Detect which cell encompasses the target text, then output its [X, Y] center coordinate. 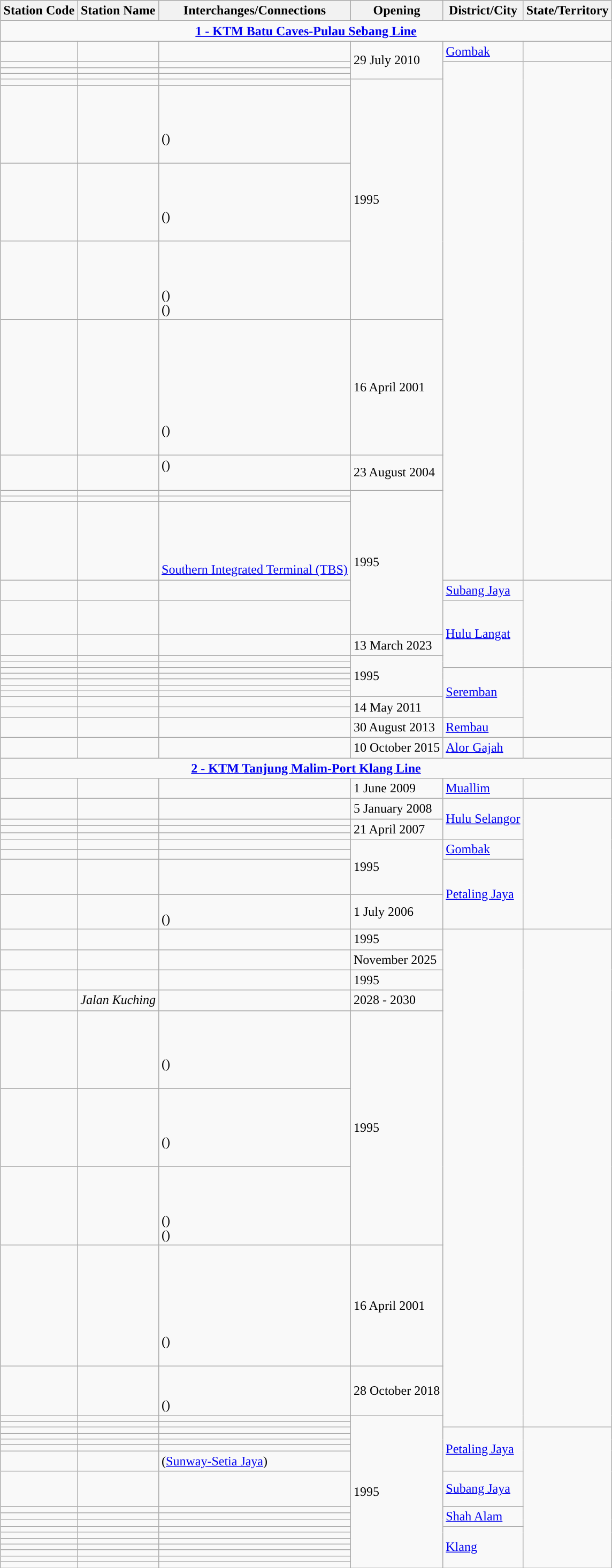
State/Territory [567, 11]
Klang [483, 1547]
1 - KTM Batu Caves-Pulau Sebang Line [306, 31]
23 August 2004 [396, 473]
14 May 2011 [396, 707]
10 October 2015 [396, 747]
2028 - 2030 [396, 1000]
5 January 2008 [396, 809]
13 March 2023 [396, 645]
30 August 2013 [396, 727]
District/City [483, 11]
Muallim [483, 789]
Alor Gajah [483, 747]
28 October 2018 [396, 1391]
21 April 2007 [396, 829]
Station Code [39, 11]
1 July 2006 [396, 912]
Station Name [118, 11]
Shah Alam [483, 1516]
Interchanges/Connections [255, 11]
2 - KTM Tanjung Malim-Port Klang Line [306, 768]
Rembau [483, 727]
Seremban [483, 692]
29 July 2010 [396, 60]
Jalan Kuching [118, 1000]
1 June 2009 [396, 789]
Hulu Langat [483, 634]
November 2025 [396, 960]
(Sunway-Setia Jaya) [255, 1461]
Hulu Selangor [483, 819]
Southern Integrated Terminal (TBS) [255, 541]
Opening [396, 11]
